Return the [x, y] coordinate for the center point of the cell that contains the specified text.  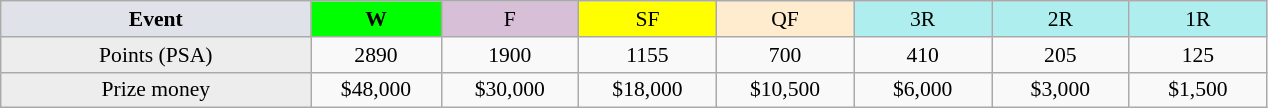
Event [156, 19]
$1,500 [1198, 90]
3R [923, 19]
$30,000 [510, 90]
205 [1061, 55]
$48,000 [376, 90]
1900 [510, 55]
125 [1198, 55]
F [510, 19]
410 [923, 55]
700 [785, 55]
1155 [648, 55]
Points (PSA) [156, 55]
QF [785, 19]
2890 [376, 55]
Prize money [156, 90]
1R [1198, 19]
$6,000 [923, 90]
W [376, 19]
$10,500 [785, 90]
SF [648, 19]
$18,000 [648, 90]
$3,000 [1061, 90]
2R [1061, 19]
